Provide the (X, Y) coordinate of the cell's center where the given text is located.  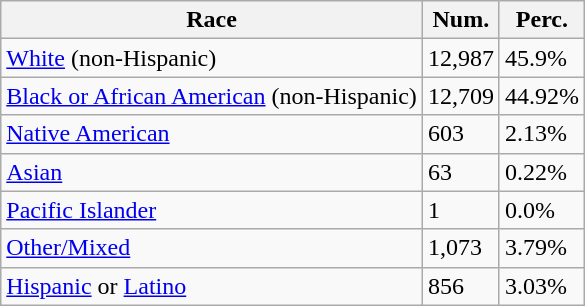
44.92% (542, 96)
603 (460, 134)
0.0% (542, 210)
Hispanic or Latino (212, 286)
White (non-Hispanic) (212, 58)
Black or African American (non-Hispanic) (212, 96)
12,987 (460, 58)
63 (460, 172)
1 (460, 210)
Perc. (542, 20)
Race (212, 20)
12,709 (460, 96)
3.79% (542, 248)
45.9% (542, 58)
856 (460, 286)
Num. (460, 20)
Other/Mixed (212, 248)
Asian (212, 172)
3.03% (542, 286)
1,073 (460, 248)
0.22% (542, 172)
Native American (212, 134)
Pacific Islander (212, 210)
2.13% (542, 134)
